Scan for the cell matching the given text and deliver its [X, Y] coordinate at center. 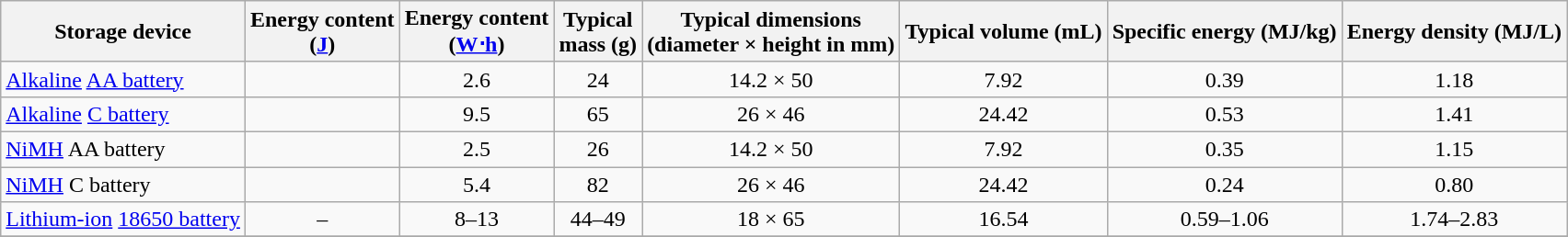
18 × 65 [771, 220]
Energy content(W⋅h) [477, 31]
Storage device [123, 31]
Typical dimensions(diameter × height in mm) [771, 31]
1.18 [1454, 79]
0.39 [1224, 79]
Alkaline AA battery [123, 79]
44–49 [598, 220]
8–13 [477, 220]
1.15 [1454, 149]
16.54 [1003, 220]
1.74–2.83 [1454, 220]
Typicalmass (g) [598, 31]
0.24 [1224, 185]
24 [598, 79]
– [322, 220]
Energy density (MJ/L) [1454, 31]
Energy content(J) [322, 31]
Specific energy (MJ/kg) [1224, 31]
Alkaline C battery [123, 114]
0.59–1.06 [1224, 220]
1.41 [1454, 114]
Typical volume (mL) [1003, 31]
2.5 [477, 149]
Lithium-ion 18650 battery [123, 220]
82 [598, 185]
5.4 [477, 185]
NiMH C battery [123, 185]
NiMH AA battery [123, 149]
0.80 [1454, 185]
0.53 [1224, 114]
2.6 [477, 79]
9.5 [477, 114]
65 [598, 114]
26 [598, 149]
0.35 [1224, 149]
